Capture the cell that displays the provided text and extract its [x, y] central coordinate. 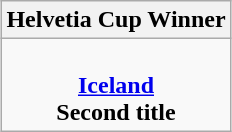
Iceland Second title [116, 85]
Helvetia Cup Winner [116, 20]
